Provide the [x, y] coordinate of the cell's center where the given text is located.  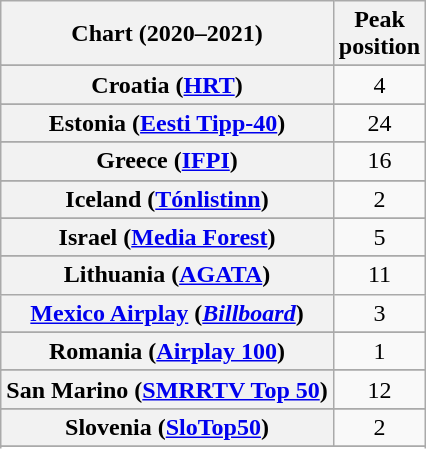
16 [379, 161]
5 [379, 237]
Slovenia (SloTop50) [168, 427]
Croatia (HRT) [168, 85]
Peakposition [379, 34]
Chart (2020–2021) [168, 34]
1 [379, 351]
Greece (IFPI) [168, 161]
3 [379, 313]
24 [379, 123]
11 [379, 275]
San Marino (SMRRTV Top 50) [168, 389]
Israel (Media Forest) [168, 237]
Estonia (Eesti Tipp-40) [168, 123]
Iceland (Tónlistinn) [168, 199]
12 [379, 389]
Lithuania (AGATA) [168, 275]
Romania (Airplay 100) [168, 351]
Mexico Airplay (Billboard) [168, 313]
4 [379, 85]
